For the text-containing cell, return its midpoint in [X, Y] coordinate format. 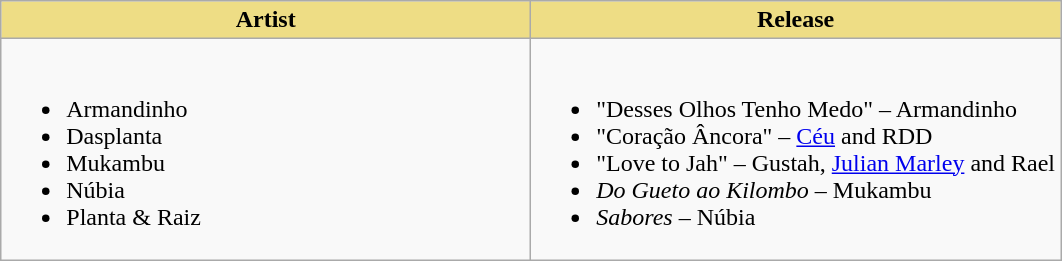
Release [796, 20]
Artist [266, 20]
ArmandinhoDasplantaMukambuNúbiaPlanta & Raiz [266, 150]
